Search for the cell housing the specified text and yield its (X, Y) center coordinate. 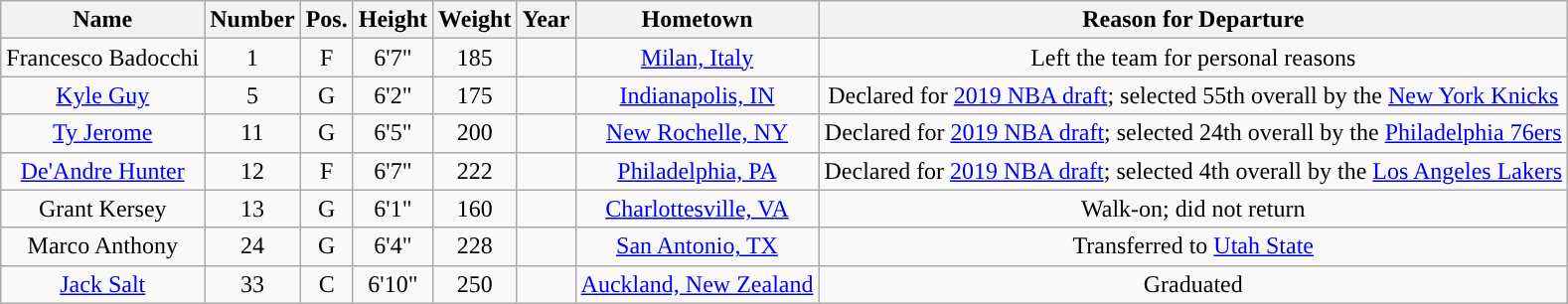
Year (547, 20)
San Antonio, TX (698, 246)
Pos. (326, 20)
New Rochelle, NY (698, 133)
175 (475, 95)
12 (252, 171)
Jack Salt (103, 284)
Milan, Italy (698, 58)
200 (475, 133)
250 (475, 284)
Number (252, 20)
1 (252, 58)
Walk-on; did not return (1193, 209)
228 (475, 246)
6'1" (392, 209)
Charlottesville, VA (698, 209)
13 (252, 209)
Name (103, 20)
Marco Anthony (103, 246)
Declared for 2019 NBA draft; selected 4th overall by the Los Angeles Lakers (1193, 171)
222 (475, 171)
Reason for Departure (1193, 20)
C (326, 284)
Indianapolis, IN (698, 95)
Left the team for personal reasons (1193, 58)
Kyle Guy (103, 95)
5 (252, 95)
24 (252, 246)
Declared for 2019 NBA draft; selected 24th overall by the Philadelphia 76ers (1193, 133)
160 (475, 209)
Auckland, New Zealand (698, 284)
Graduated (1193, 284)
Height (392, 20)
Grant Kersey (103, 209)
6'5" (392, 133)
Philadelphia, PA (698, 171)
11 (252, 133)
185 (475, 58)
Weight (475, 20)
Francesco Badocchi (103, 58)
33 (252, 284)
Transferred to Utah State (1193, 246)
6'4" (392, 246)
6'10" (392, 284)
Ty Jerome (103, 133)
De'Andre Hunter (103, 171)
6'2" (392, 95)
Declared for 2019 NBA draft; selected 55th overall by the New York Knicks (1193, 95)
Hometown (698, 20)
